Determine the (x, y) coordinate at the center of the cell enclosing the given text.  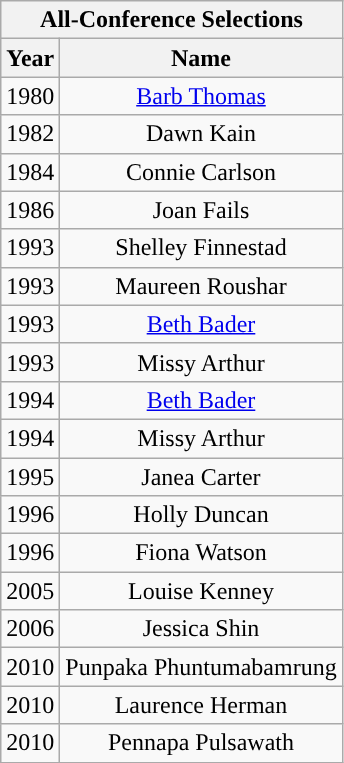
2005 (30, 591)
Louise Kenney (201, 591)
1986 (30, 210)
1982 (30, 134)
Dawn Kain (201, 134)
Shelley Finnestad (201, 248)
Barb Thomas (201, 96)
Pennapa Pulsawath (201, 743)
Joan Fails (201, 210)
Jessica Shin (201, 629)
Laurence Herman (201, 705)
Maureen Roushar (201, 286)
Name (201, 58)
Janea Carter (201, 477)
1984 (30, 172)
Connie Carlson (201, 172)
1980 (30, 96)
Year (30, 58)
1995 (30, 477)
2006 (30, 629)
Holly Duncan (201, 515)
Punpaka Phuntumabamrung (201, 667)
Fiona Watson (201, 553)
All-Conference Selections (172, 20)
